Identify which cell holds the provided text, then report its [x, y] central coordinate. 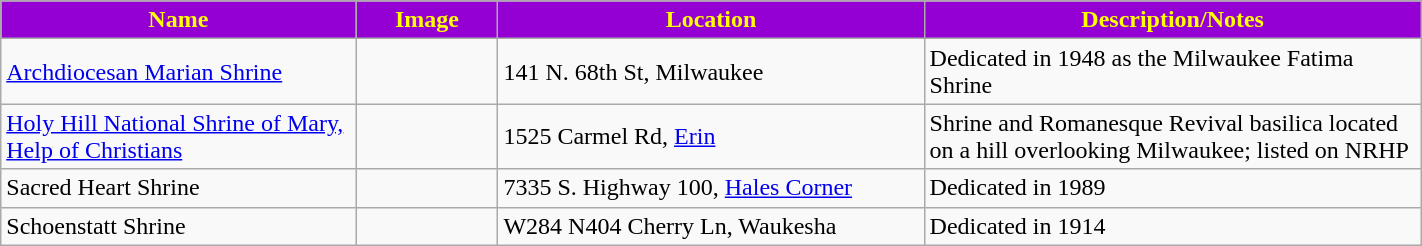
Holy Hill National Shrine of Mary, Help of Christians [178, 136]
Dedicated in 1914 [1172, 226]
Sacred Heart Shrine [178, 188]
Archdiocesan Marian Shrine [178, 72]
7335 S. Highway 100, Hales Corner [711, 188]
W284 N404 Cherry Ln, Waukesha [711, 226]
Name [178, 20]
Image [427, 20]
Description/Notes [1172, 20]
1525 Carmel Rd, Erin [711, 136]
Dedicated in 1989 [1172, 188]
Shrine and Romanesque Revival basilica located on a hill overlooking Milwaukee; listed on NRHP [1172, 136]
Schoenstatt Shrine [178, 226]
Dedicated in 1948 as the Milwaukee Fatima Shrine [1172, 72]
141 N. 68th St, Milwaukee [711, 72]
Location [711, 20]
